Find where the given text appears and provide that cell's center as (X, Y) coordinate. 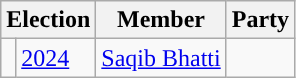
Member (161, 20)
Party (260, 20)
Election (48, 20)
2024 (56, 58)
Saqib Bhatti (161, 58)
